Return the [x, y] coordinate for the center point of the cell that contains the specified text.  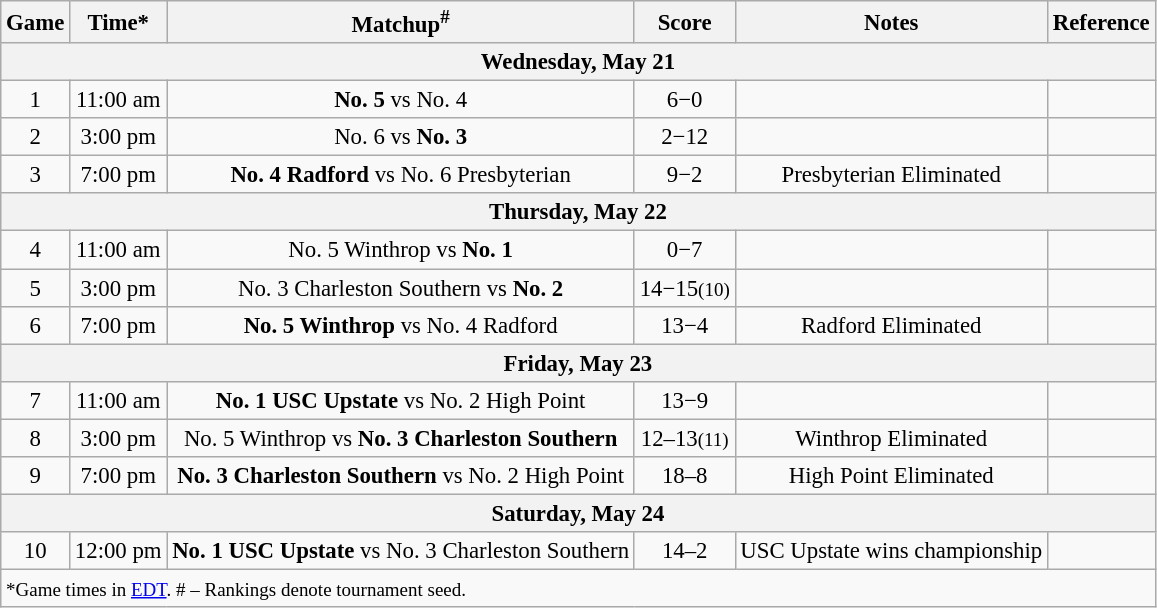
5 [36, 288]
6−0 [684, 100]
18–8 [684, 476]
9−2 [684, 175]
8 [36, 438]
14−15(10) [684, 288]
No. 3 Charleston Southern vs No. 2 [400, 288]
6 [36, 325]
Time* [118, 22]
9 [36, 476]
13−9 [684, 400]
13−4 [684, 325]
No. 6 vs No. 3 [400, 137]
USC Upstate wins championship [891, 551]
Radford Eliminated [891, 325]
No. 3 Charleston Southern vs No. 2 High Point [400, 476]
2 [36, 137]
4 [36, 250]
Game [36, 22]
No. 4 Radford vs No. 6 Presbyterian [400, 175]
Score [684, 22]
Notes [891, 22]
No. 5 Winthrop vs No. 4 Radford [400, 325]
10 [36, 551]
1 [36, 100]
Saturday, May 24 [578, 513]
0−7 [684, 250]
12–13(11) [684, 438]
Wednesday, May 21 [578, 62]
Thursday, May 22 [578, 213]
No. 5 Winthrop vs No. 3 Charleston Southern [400, 438]
7 [36, 400]
High Point Eliminated [891, 476]
2−12 [684, 137]
No. 5 vs No. 4 [400, 100]
*Game times in EDT. # – Rankings denote tournament seed. [578, 588]
Presbyterian Eliminated [891, 175]
No. 1 USC Upstate vs No. 2 High Point [400, 400]
Winthrop Eliminated [891, 438]
No. 1 USC Upstate vs No. 3 Charleston Southern [400, 551]
14–2 [684, 551]
No. 5 Winthrop vs No. 1 [400, 250]
Matchup# [400, 22]
Friday, May 23 [578, 363]
3 [36, 175]
12:00 pm [118, 551]
Reference [1101, 22]
